Identify which cell holds the provided text, then report its (x, y) central coordinate. 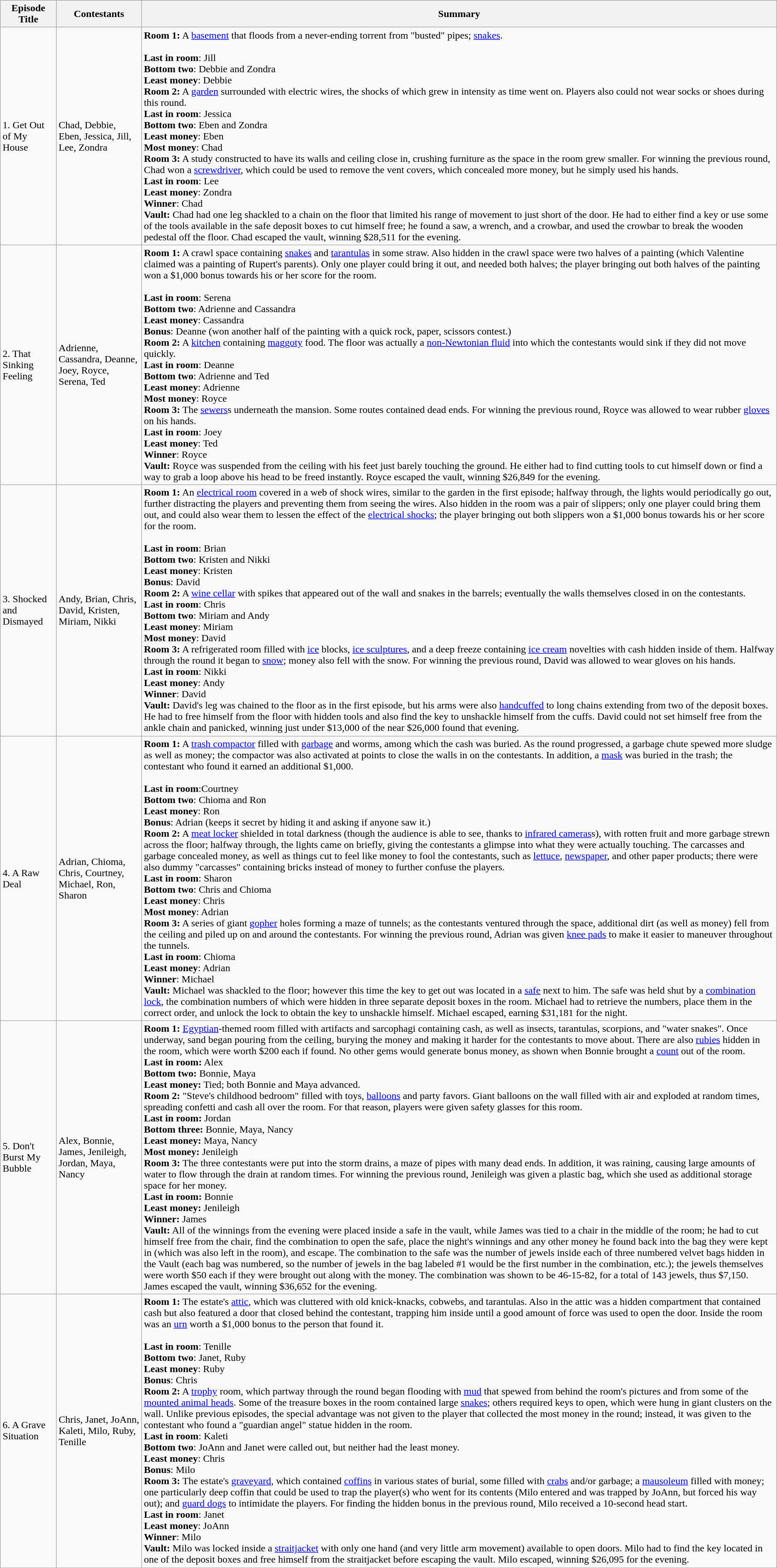
Chad, Debbie, Eben, Jessica, Jill, Lee, Zondra (99, 136)
4. A Raw Deal (28, 878)
Summary (459, 14)
Alex, Bonnie, James, Jenileigh, Jordan, Maya, Nancy (99, 1157)
Adrienne, Cassandra, Deanne, Joey, Royce, Serena, Ted (99, 365)
Andy, Brian, Chris, David, Kristen, Miriam, Nikki (99, 610)
5. Don't Burst My Bubble (28, 1157)
6. A Grave Situation (28, 1431)
Chris, Janet, JoAnn, Kaleti, Milo, Ruby, Tenille (99, 1431)
2. That Sinking Feeling (28, 365)
1. Get Out of My House (28, 136)
3. Shocked and Dismayed (28, 610)
Episode Title (28, 14)
Contestants (99, 14)
Adrian, Chioma, Chris, Courtney, Michael, Ron, Sharon (99, 878)
